Identify which cell holds the provided text, then report its (x, y) central coordinate. 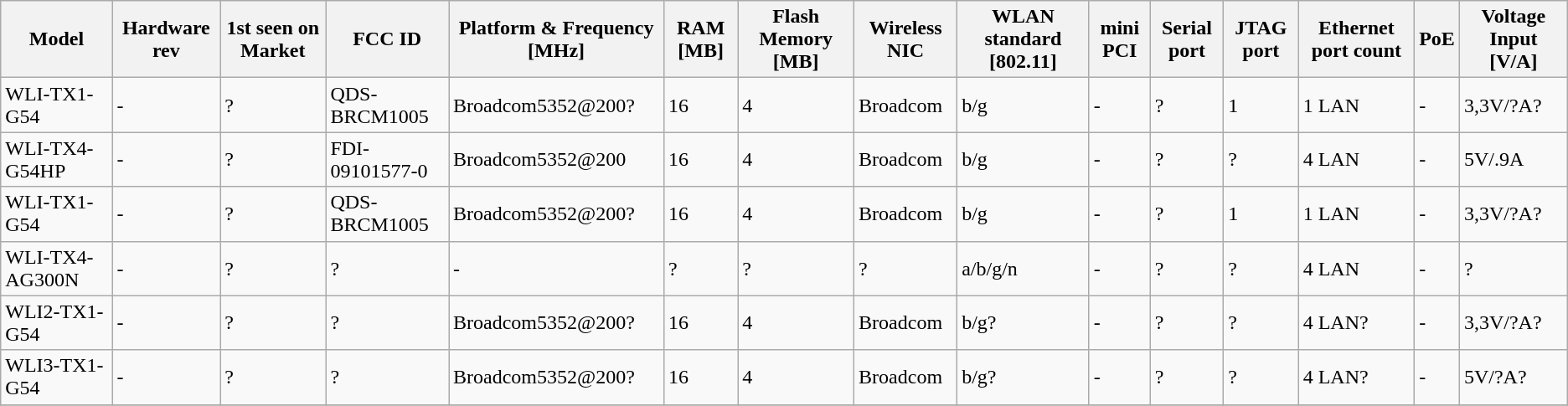
WLI-TX4-G54HP (57, 159)
Broadcom5352@200 (556, 159)
JTAG port (1261, 39)
WLI2-TX1-G54 (57, 323)
5V/.9A (1513, 159)
5V/?A? (1513, 377)
Serial port (1186, 39)
1st seen on Market (273, 39)
Ethernet port count (1357, 39)
Platform & Frequency [MHz] (556, 39)
RAM [MB] (701, 39)
Flash Memory [MB] (796, 39)
PoE (1437, 39)
Model (57, 39)
FCC ID (387, 39)
Hardware rev (166, 39)
WLI3-TX1-G54 (57, 377)
mini PCI (1119, 39)
Wireless NIC (906, 39)
FDI-09101577-0 (387, 159)
WLI-TX4-AG300N (57, 268)
Voltage Input [V/A] (1513, 39)
WLAN standard [802.11] (1024, 39)
a/b/g/n (1024, 268)
